Identify which cell holds the provided text, then report its [x, y] central coordinate. 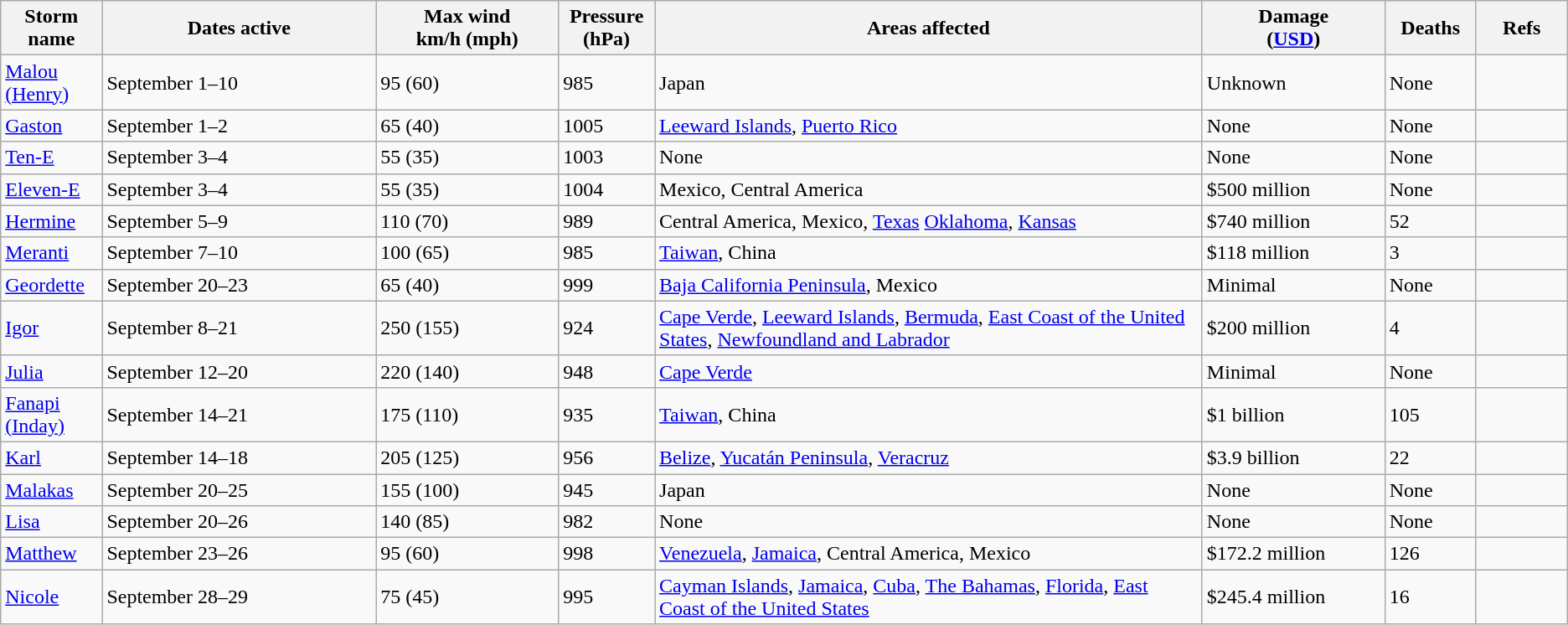
September 5–9 [240, 221]
982 [606, 522]
Storm name [52, 28]
250 (155) [467, 328]
September 14–18 [240, 457]
$200 million [1293, 328]
September 20–25 [240, 490]
948 [606, 371]
945 [606, 490]
September 8–21 [240, 328]
3 [1431, 253]
September 1–10 [240, 82]
Baja California Peninsula, Mexico [929, 285]
100 (65) [467, 253]
Areas affected [929, 28]
Mexico, Central America [929, 189]
935 [606, 414]
140 (85) [467, 522]
$500 million [1293, 189]
September 14–21 [240, 414]
September 1–2 [240, 126]
52 [1431, 221]
4 [1431, 328]
175 (110) [467, 414]
Cayman Islands, Jamaica, Cuba, The Bahamas, Florida, East Coast of the United States [929, 597]
Fanapi (Inday) [52, 414]
Nicole [52, 597]
Geordette [52, 285]
$3.9 billion [1293, 457]
220 (140) [467, 371]
16 [1431, 597]
Meranti [52, 253]
$1 billion [1293, 414]
Lisa [52, 522]
September 28–29 [240, 597]
Refs [1521, 28]
$118 million [1293, 253]
Leeward Islands, Puerto Rico [929, 126]
1005 [606, 126]
Max windkm/h (mph) [467, 28]
995 [606, 597]
22 [1431, 457]
Cape Verde, Leeward Islands, Bermuda, East Coast of the United States, Newfoundland and Labrador [929, 328]
Igor [52, 328]
Damage(USD) [1293, 28]
110 (70) [467, 221]
Ten-E [52, 158]
126 [1431, 554]
155 (100) [467, 490]
Julia [52, 371]
Matthew [52, 554]
956 [606, 457]
September 20–26 [240, 522]
$740 million [1293, 221]
989 [606, 221]
Malakas [52, 490]
Pressure(hPa) [606, 28]
Cape Verde [929, 371]
Malou (Henry) [52, 82]
September 12–20 [240, 371]
998 [606, 554]
Karl [52, 457]
Belize, Yucatán Peninsula, Veracruz [929, 457]
Hermine [52, 221]
Unknown [1293, 82]
924 [606, 328]
September 23–26 [240, 554]
Deaths [1431, 28]
1003 [606, 158]
$245.4 million [1293, 597]
Gaston [52, 126]
Eleven-E [52, 189]
205 (125) [467, 457]
$172.2 million [1293, 554]
Venezuela, Jamaica, Central America, Mexico [929, 554]
Dates active [240, 28]
Central America, Mexico, Texas Oklahoma, Kansas [929, 221]
999 [606, 285]
105 [1431, 414]
75 (45) [467, 597]
September 7–10 [240, 253]
September 20–23 [240, 285]
1004 [606, 189]
